Locate the cell with the specified text and output its [X, Y] center coordinate. 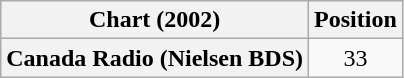
Position [356, 20]
33 [356, 58]
Chart (2002) [155, 20]
Canada Radio (Nielsen BDS) [155, 58]
